Capture the cell that displays the provided text and extract its (X, Y) central coordinate. 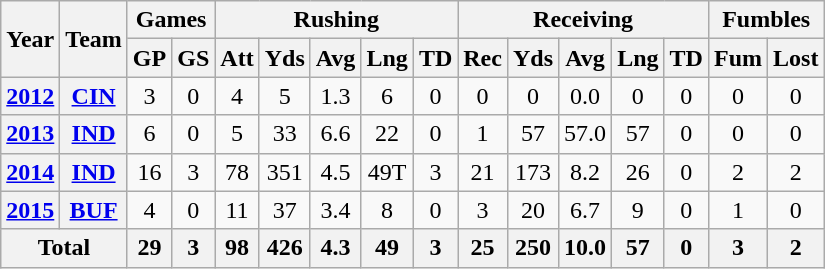
29 (149, 248)
49 (387, 248)
9 (638, 210)
Team (94, 39)
57.0 (586, 134)
4.3 (336, 248)
8.2 (586, 172)
6.7 (586, 210)
2013 (30, 134)
2012 (30, 96)
BUF (94, 210)
0.0 (586, 96)
10.0 (586, 248)
426 (284, 248)
Rushing (336, 20)
GP (149, 58)
37 (284, 210)
22 (387, 134)
26 (638, 172)
3.4 (336, 210)
Games (170, 20)
2015 (30, 210)
49T (387, 172)
Fumbles (766, 20)
Rec (483, 58)
98 (237, 248)
Att (237, 58)
8 (387, 210)
351 (284, 172)
2014 (30, 172)
16 (149, 172)
21 (483, 172)
Year (30, 39)
CIN (94, 96)
6.6 (336, 134)
4.5 (336, 172)
25 (483, 248)
Total (64, 248)
20 (532, 210)
GS (194, 58)
11 (237, 210)
173 (532, 172)
78 (237, 172)
1.3 (336, 96)
250 (532, 248)
33 (284, 134)
Receiving (584, 20)
Lost (796, 58)
Fum (738, 58)
